Capture the cell that displays the provided text and extract its [X, Y] central coordinate. 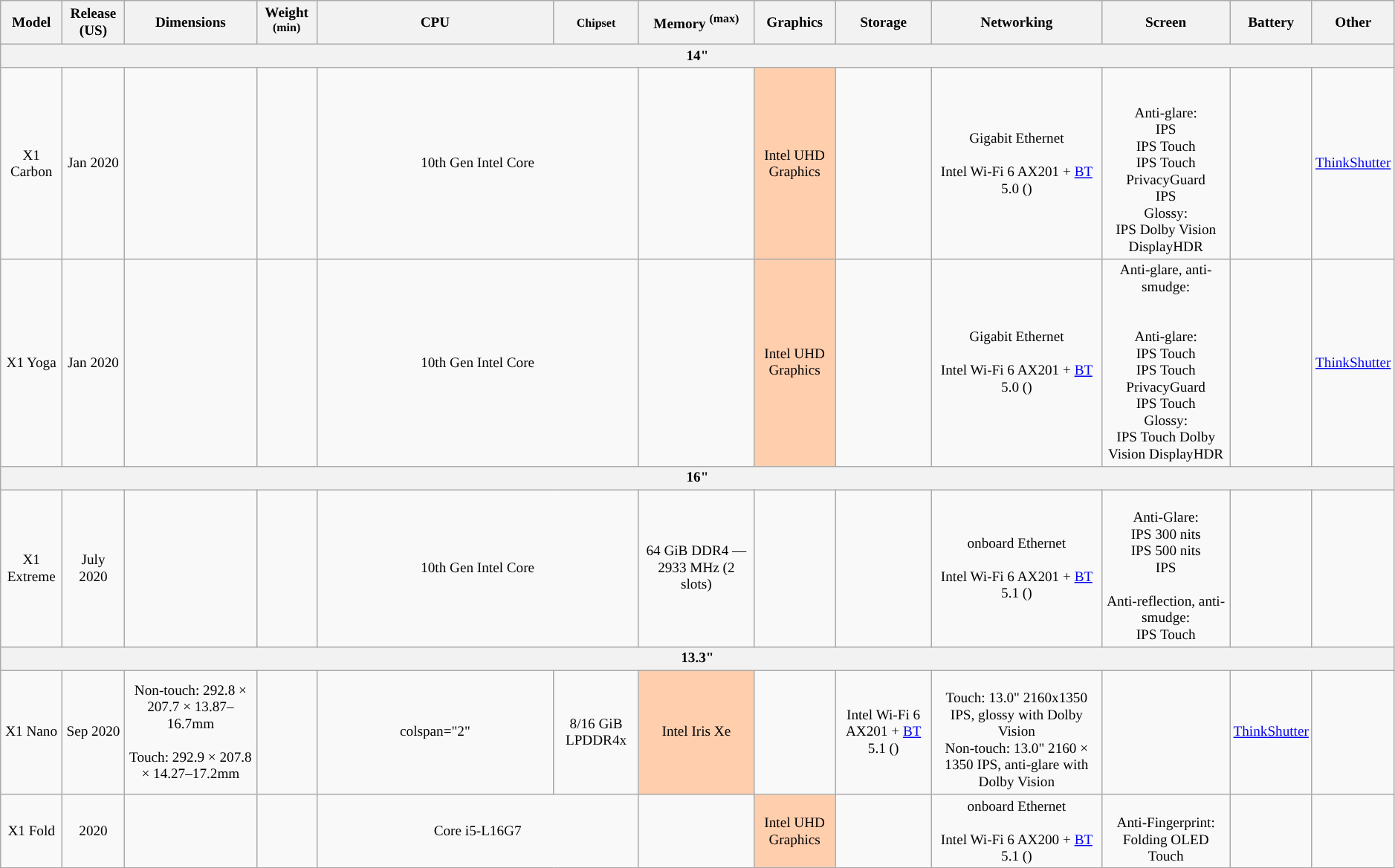
CPU [436, 22]
Graphics [794, 22]
Release (US) [94, 22]
Chipset [596, 22]
Networking [1017, 22]
Intel Wi-Fi 6 AX201 + BT 5.1 () [884, 733]
Anti-Fingerprint: Folding OLED Touch [1165, 831]
Other [1353, 22]
X1 Fold [31, 831]
8/16 GiB LPDDR4x [596, 733]
Anti-glare: IPS IPS Touch IPS Touch PrivacyGuard IPS Glossy: IPS Dolby Vision DisplayHDR [1165, 163]
Sep 2020 [94, 733]
Screen [1165, 22]
16" [697, 478]
X1 Extreme [31, 569]
Dimensions [190, 22]
Storage [884, 22]
Anti-Glare: IPS 300 nits IPS 500 nits IPS Anti-reflection, anti-smudge: IPS Touch [1165, 569]
Model [31, 22]
July 2020 [94, 569]
2020 [94, 831]
Battery [1271, 22]
X1 Carbon [31, 163]
Touch: 13.0" 2160x1350 IPS, glossy with Dolby VisionNon-touch: 13.0" 2160 × 1350 IPS, anti-glare with Dolby Vision [1017, 733]
onboard EthernetIntel Wi-Fi 6 AX200 + BT 5.1 () [1017, 831]
X1 Yoga [31, 363]
Core i5-L16G7 [477, 831]
14" [697, 56]
13.3" [697, 658]
Memory (max) [696, 22]
colspan="2" [436, 733]
Weight (min) [287, 22]
onboard EthernetIntel Wi-Fi 6 AX201 + BT 5.1 () [1017, 569]
Intel Iris Xe [696, 733]
64 GiB DDR4 — 2933 MHz (2 slots) [696, 569]
Non-touch: 292.8 × 207.7 × 13.87–16.7mmTouch: 292.9 × 207.8 × 14.27–17.2mm [190, 733]
Anti-glare, anti-smudge: Anti-glare: IPS Touch IPS Touch PrivacyGuard IPS Touch Glossy: IPS Touch Dolby Vision DisplayHDR [1165, 363]
X1 Nano [31, 733]
